Extract the [x, y] coordinate from the center of the cell holding the provided text.  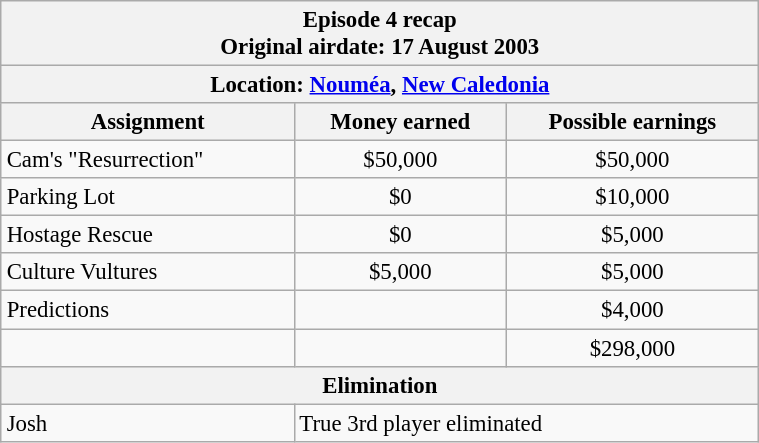
Culture Vultures [148, 272]
Josh [148, 423]
Hostage Rescue [148, 235]
True 3rd player eliminated [526, 423]
Episode 4 recapOriginal airdate: 17 August 2003 [380, 34]
Possible earnings [632, 122]
$4,000 [632, 310]
Elimination [380, 385]
$298,000 [632, 347]
Cam's "Resurrection" [148, 160]
$10,000 [632, 197]
Assignment [148, 122]
Money earned [400, 122]
Parking Lot [148, 197]
Location: Nouméa, New Caledonia [380, 84]
Predictions [148, 310]
